Return (X, Y) of the center of cell containing provided text 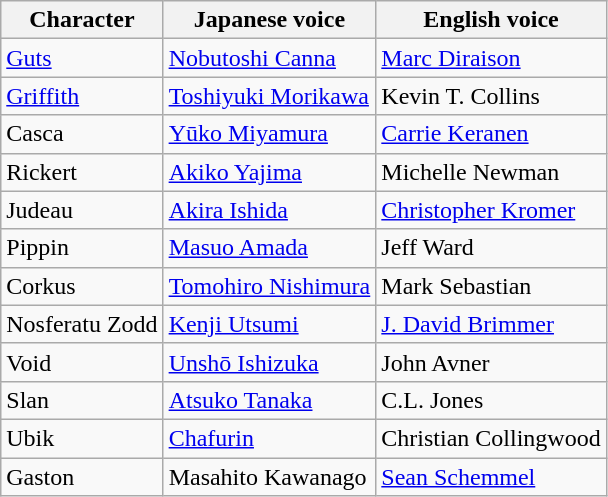
English voice (491, 20)
Toshiyuki Morikawa (270, 96)
Casca (82, 134)
Nosferatu Zodd (82, 324)
Nobutoshi Canna (270, 58)
John Avner (491, 362)
Atsuko Tanaka (270, 400)
Kenji Utsumi (270, 324)
Corkus (82, 286)
Judeau (82, 210)
J. David Brimmer (491, 324)
Tomohiro Nishimura (270, 286)
Yūko Miyamura (270, 134)
Christian Collingwood (491, 438)
Jeff Ward (491, 248)
Ubik (82, 438)
Japanese voice (270, 20)
Slan (82, 400)
Void (82, 362)
Sean Schemmel (491, 477)
Chafurin (270, 438)
Michelle Newman (491, 172)
Unshō Ishizuka (270, 362)
Pippin (82, 248)
Character (82, 20)
Kevin T. Collins (491, 96)
Gaston (82, 477)
Masahito Kawanago (270, 477)
Mark Sebastian (491, 286)
Marc Diraison (491, 58)
C.L. Jones (491, 400)
Carrie Keranen (491, 134)
Christopher Kromer (491, 210)
Akira Ishida (270, 210)
Akiko Yajima (270, 172)
Griffith (82, 96)
Guts (82, 58)
Rickert (82, 172)
Masuo Amada (270, 248)
